Scan for the cell matching the given text and deliver its (x, y) coordinate at center. 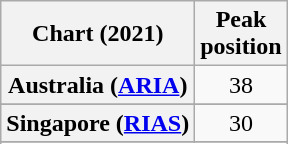
38 (241, 85)
Chart (2021) (98, 34)
Singapore (RIAS) (98, 123)
Peakposition (241, 34)
Australia (ARIA) (98, 85)
30 (241, 123)
